Find where the given text appears and provide that cell's center as [x, y] coordinate. 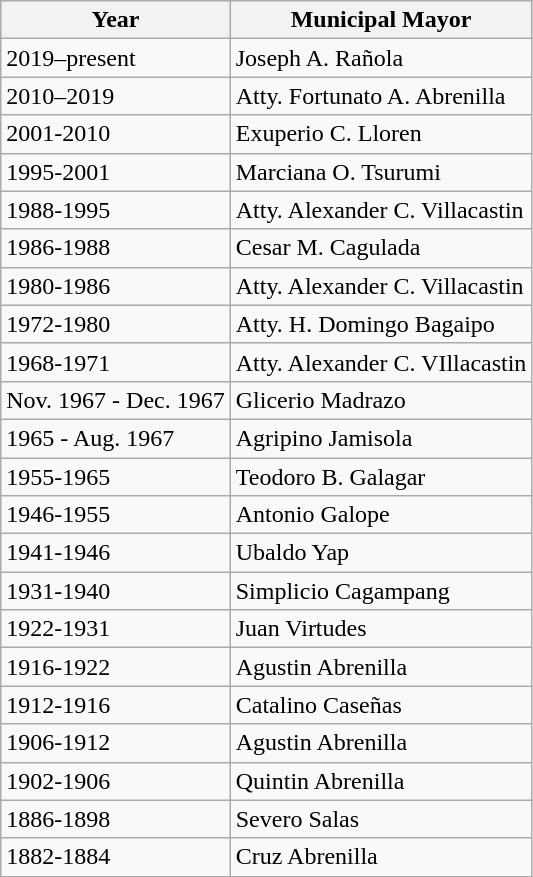
Antonio Galope [381, 515]
1906-1912 [116, 743]
Simplicio Cagampang [381, 591]
2019–present [116, 58]
Agripino Jamisola [381, 438]
1941-1946 [116, 553]
1986-1988 [116, 248]
1886-1898 [116, 819]
1965 - Aug. 1967 [116, 438]
Cesar M. Cagulada [381, 248]
1988-1995 [116, 210]
Joseph A. Rañola [381, 58]
Ubaldo Yap [381, 553]
Atty. Alexander C. VIllacastin [381, 362]
1955-1965 [116, 477]
1946-1955 [116, 515]
1931-1940 [116, 591]
2001-2010 [116, 134]
Nov. 1967 - Dec. 1967 [116, 400]
Quintin Abrenilla [381, 781]
Juan Virtudes [381, 629]
1922-1931 [116, 629]
1882-1884 [116, 857]
1968-1971 [116, 362]
Catalino Caseñas [381, 705]
Cruz Abrenilla [381, 857]
Exuperio C. Lloren [381, 134]
Municipal Mayor [381, 20]
2010–2019 [116, 96]
Teodoro B. Galagar [381, 477]
Marciana O. Tsurumi [381, 172]
1912-1916 [116, 705]
1995-2001 [116, 172]
Atty. Fortunato A. Abrenilla [381, 96]
1902-1906 [116, 781]
1980-1986 [116, 286]
Severo Salas [381, 819]
Year [116, 20]
Glicerio Madrazo [381, 400]
1972-1980 [116, 324]
Atty. H. Domingo Bagaipo [381, 324]
1916-1922 [116, 667]
